Identify which cell holds the provided text, then report its [X, Y] central coordinate. 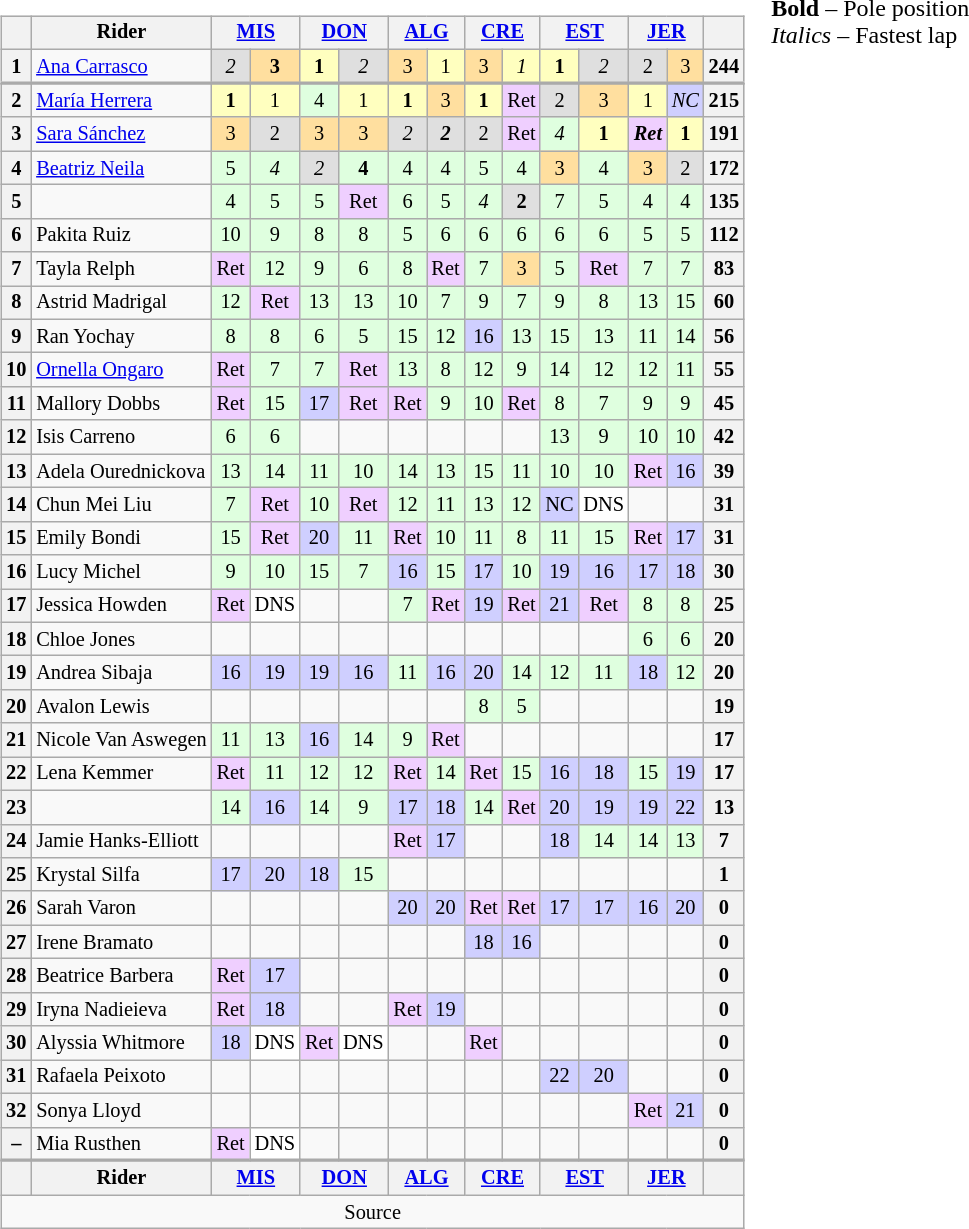
Lena Kemmer [121, 774]
Sara Sánchez [121, 134]
172 [724, 168]
Chloe Jones [121, 639]
215 [724, 101]
83 [724, 269]
Ana Carrasco [121, 66]
Beatrice Barbera [121, 976]
191 [724, 134]
60 [724, 303]
Chun Mei Liu [121, 505]
Pakita Ruiz [121, 235]
Avalon Lewis [121, 707]
– [16, 1144]
45 [724, 404]
Lucy Michel [121, 572]
42 [724, 437]
27 [16, 942]
112 [724, 235]
Jessica Howden [121, 606]
Andrea Sibaja [121, 673]
23 [16, 807]
32 [16, 1110]
Mia Rusthen [121, 1144]
María Herrera [121, 101]
Isis Carreno [121, 437]
28 [16, 976]
29 [16, 1009]
Astrid Madrigal [121, 303]
Adela Ourednickova [121, 471]
39 [724, 471]
Sonya Lloyd [121, 1110]
Jamie Hanks-Elliott [121, 841]
Mallory Dobbs [121, 404]
244 [724, 66]
Source [372, 1212]
Nicole Van Aswegen [121, 740]
24 [16, 841]
55 [724, 370]
Irene Bramato [121, 942]
Tayla Relph [121, 269]
Ornella Ongaro [121, 370]
135 [724, 202]
Emily Bondi [121, 538]
Rafaela Peixoto [121, 1077]
Krystal Silfa [121, 875]
26 [16, 908]
Iryna Nadieieva [121, 1009]
56 [724, 336]
Ran Yochay [121, 336]
Beatriz Neila [121, 168]
Sarah Varon [121, 908]
Alyssia Whitmore [121, 1043]
